Determine the [x, y] coordinate at the center of the cell enclosing the given text.  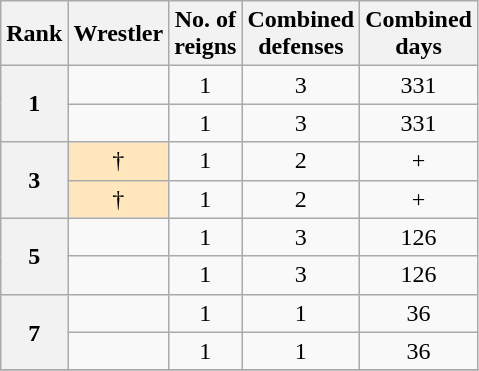
7 [34, 332]
No. ofreigns [206, 34]
Wrestler [118, 34]
Combineddefenses [301, 34]
Combineddays [419, 34]
5 [34, 256]
Rank [34, 34]
